Return the [x, y] coordinate for the center point of the cell that contains the specified text.  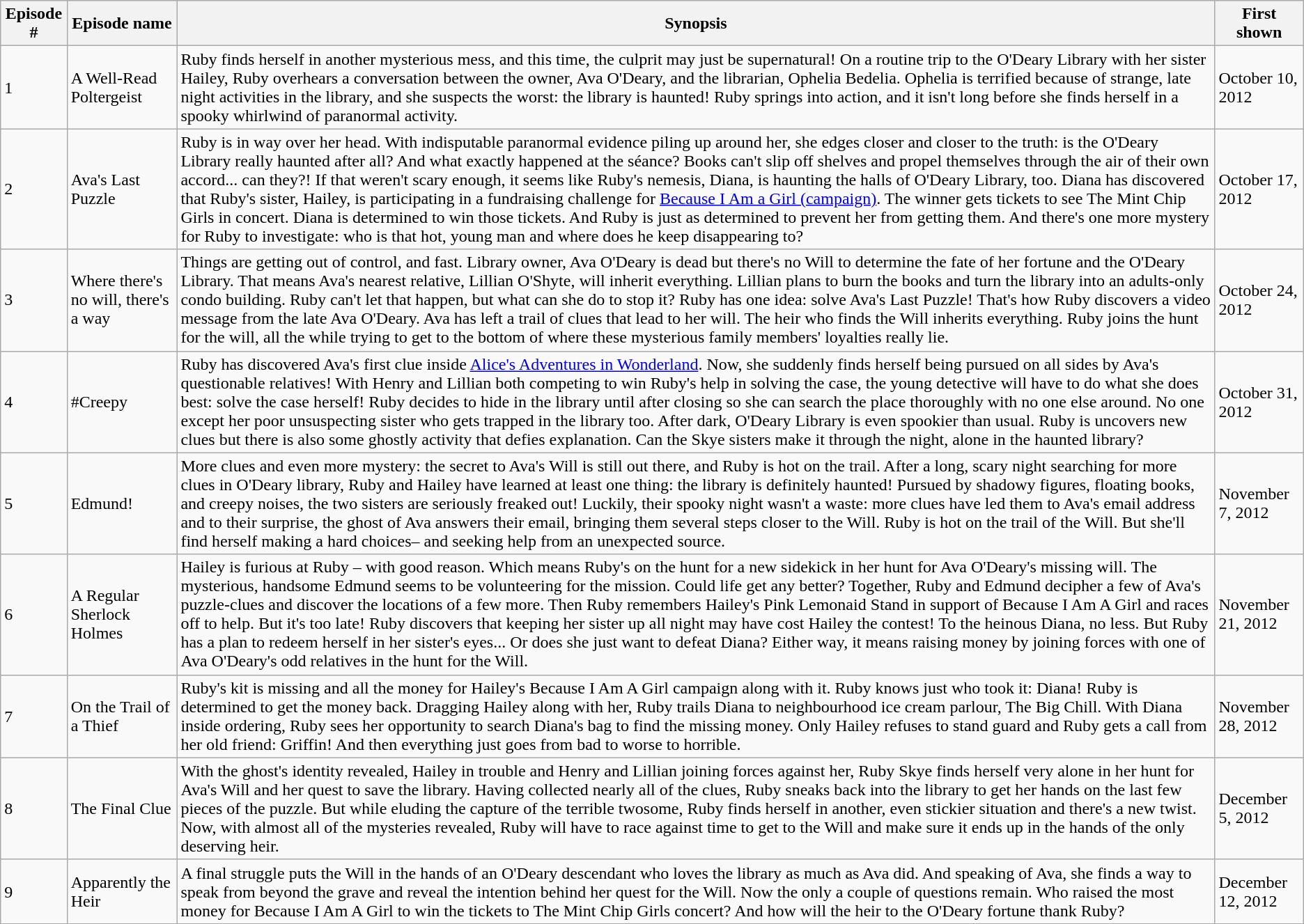
2 [33, 189]
4 [33, 402]
A Well-Read Poltergeist [122, 88]
6 [33, 614]
November 28, 2012 [1259, 716]
Synopsis [696, 24]
October 24, 2012 [1259, 300]
Where there's no will, there's a way [122, 300]
November 21, 2012 [1259, 614]
8 [33, 808]
#Creepy [122, 402]
5 [33, 503]
Apparently the Heir [122, 891]
December 12, 2012 [1259, 891]
November 7, 2012 [1259, 503]
First shown [1259, 24]
October 17, 2012 [1259, 189]
Episode name [122, 24]
1 [33, 88]
Ava's Last Puzzle [122, 189]
On the Trail of a Thief [122, 716]
A Regular Sherlock Holmes [122, 614]
7 [33, 716]
3 [33, 300]
The Final Clue [122, 808]
October 10, 2012 [1259, 88]
9 [33, 891]
December 5, 2012 [1259, 808]
October 31, 2012 [1259, 402]
Episode # [33, 24]
Edmund! [122, 503]
